Provide the [x, y] coordinate of the cell's center where the given text is located.  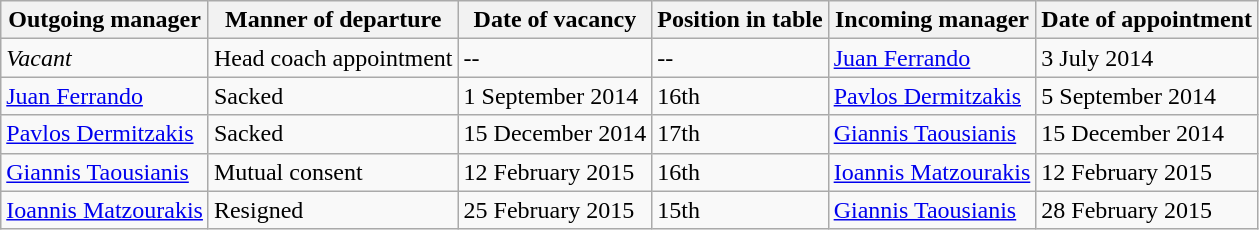
Mutual consent [333, 172]
17th [740, 134]
28 February 2015 [1147, 210]
Incoming manager [932, 20]
25 February 2015 [555, 210]
Date of vacancy [555, 20]
Date of appointment [1147, 20]
Vacant [105, 58]
Outgoing manager [105, 20]
Position in table [740, 20]
5 September 2014 [1147, 96]
3 July 2014 [1147, 58]
15th [740, 210]
1 September 2014 [555, 96]
Manner of departure [333, 20]
Resigned [333, 210]
Head coach appointment [333, 58]
